Detect which cell encompasses the target text, then output its (x, y) center coordinate. 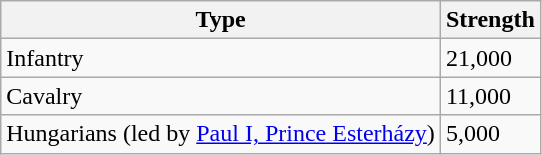
Cavalry (221, 96)
Hungarians (led by Paul I, Prince Esterházy) (221, 134)
Infantry (221, 58)
11,000 (490, 96)
Type (221, 20)
21,000 (490, 58)
5,000 (490, 134)
Strength (490, 20)
